Find where the given text appears and provide that cell's center as [X, Y] coordinate. 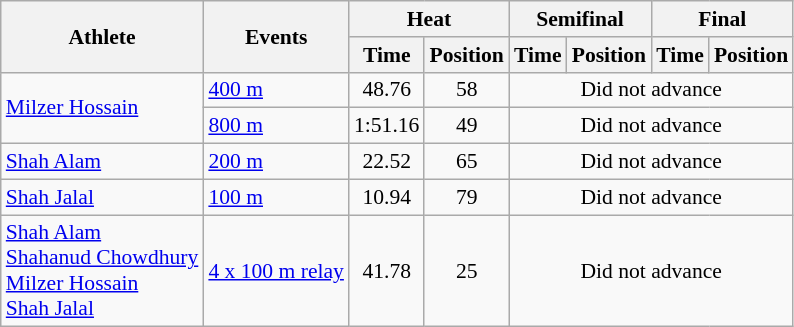
10.94 [386, 197]
Final [722, 19]
Shah AlamShahanud ChowdhuryMilzer HossainShah Jalal [102, 271]
41.78 [386, 271]
Heat [429, 19]
48.76 [386, 90]
400 m [276, 90]
Shah Jalal [102, 197]
Athlete [102, 36]
79 [466, 197]
22.52 [386, 162]
800 m [276, 126]
Shah Alam [102, 162]
49 [466, 126]
200 m [276, 162]
100 m [276, 197]
4 x 100 m relay [276, 271]
Events [276, 36]
Milzer Hossain [102, 108]
65 [466, 162]
Semifinal [580, 19]
58 [466, 90]
1:51.16 [386, 126]
25 [466, 271]
